Capture the cell that displays the provided text and extract its [X, Y] central coordinate. 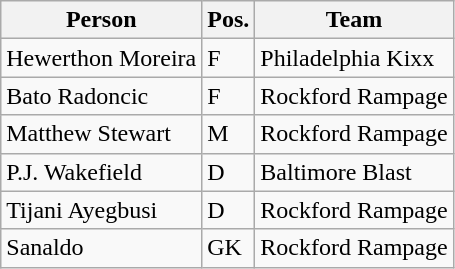
Pos. [228, 20]
Bato Radoncic [102, 96]
Matthew Stewart [102, 134]
Person [102, 20]
Philadelphia Kixx [354, 58]
Baltimore Blast [354, 172]
Team [354, 20]
Tijani Ayegbusi [102, 210]
P.J. Wakefield [102, 172]
M [228, 134]
GK [228, 248]
Sanaldo [102, 248]
Hewerthon Moreira [102, 58]
